Find where the given text appears and provide that cell's center as [X, Y] coordinate. 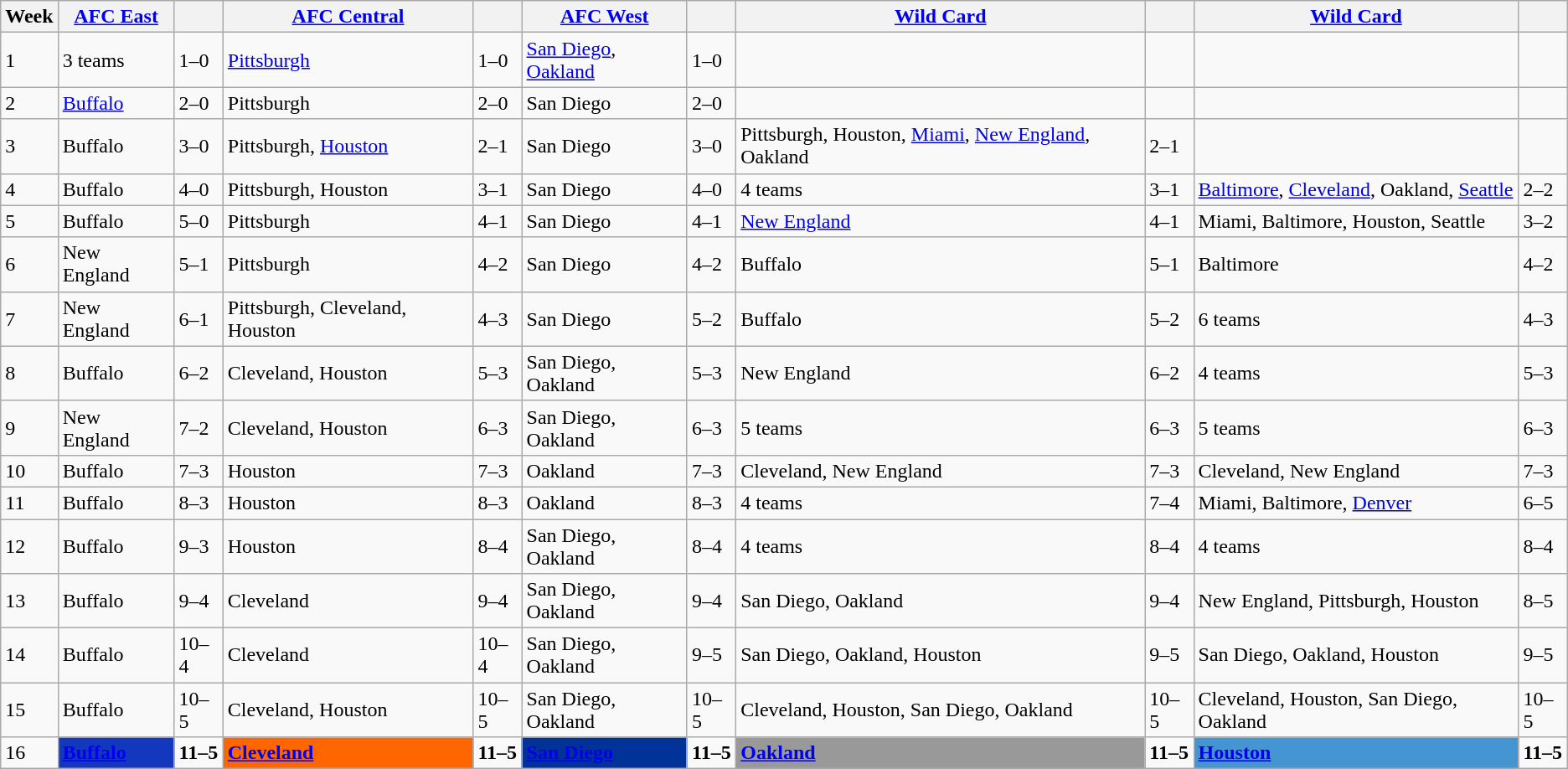
3–2 [1543, 221]
Baltimore, Cleveland, Oakland, Seattle [1356, 189]
Week [29, 17]
9 [29, 427]
New England, Pittsburgh, Houston [1356, 601]
AFC West [605, 17]
5 [29, 221]
7–2 [199, 427]
Miami, Baltimore, Denver [1356, 503]
8–5 [1543, 601]
Pittsburgh, Cleveland, Houston [348, 318]
12 [29, 546]
13 [29, 601]
AFC Central [348, 17]
6–1 [199, 318]
AFC East [116, 17]
14 [29, 655]
Baltimore [1356, 265]
10 [29, 471]
16 [29, 753]
6 [29, 265]
8 [29, 374]
3 [29, 146]
15 [29, 710]
11 [29, 503]
4 [29, 189]
3 teams [116, 60]
9–3 [199, 546]
Miami, Baltimore, Houston, Seattle [1356, 221]
7–4 [1169, 503]
6 teams [1356, 318]
2 [29, 103]
2–2 [1543, 189]
7 [29, 318]
Pittsburgh, Houston, Miami, New England, Oakland [941, 146]
6–5 [1543, 503]
1 [29, 60]
5–0 [199, 221]
